Locate the cell with the specified text and output its [x, y] center coordinate. 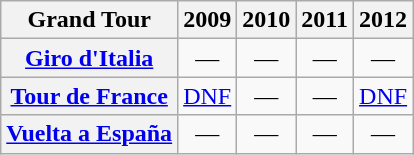
2011 [325, 20]
2012 [384, 20]
2010 [266, 20]
Vuelta a España [90, 134]
2009 [208, 20]
Tour de France [90, 96]
Grand Tour [90, 20]
Giro d'Italia [90, 58]
